Provide the [X, Y] coordinate of the cell's center where the given text is located.  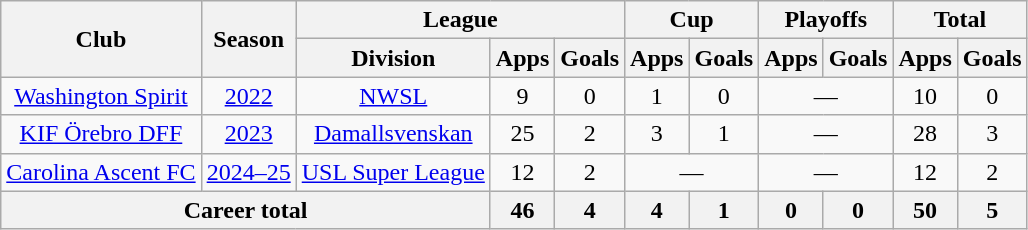
KIF Örebro DFF [101, 134]
2024–25 [248, 172]
Career total [246, 210]
Playoffs [826, 20]
Washington Spirit [101, 96]
NWSL [393, 96]
Cup [692, 20]
2022 [248, 96]
46 [522, 210]
2023 [248, 134]
Carolina Ascent FC [101, 172]
League [460, 20]
50 [925, 210]
Division [393, 58]
25 [522, 134]
9 [522, 96]
USL Super League [393, 172]
Damallsvenskan [393, 134]
28 [925, 134]
5 [992, 210]
Club [101, 39]
Total [960, 20]
Season [248, 39]
10 [925, 96]
